Pinpoint the cell where the given text exists, returning its [X, Y] midpoint coordinate. 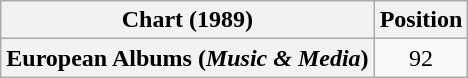
Position [421, 20]
92 [421, 58]
European Albums (Music & Media) [188, 58]
Chart (1989) [188, 20]
